Output the (X, Y) coordinate of the center of the cell containing the given text.  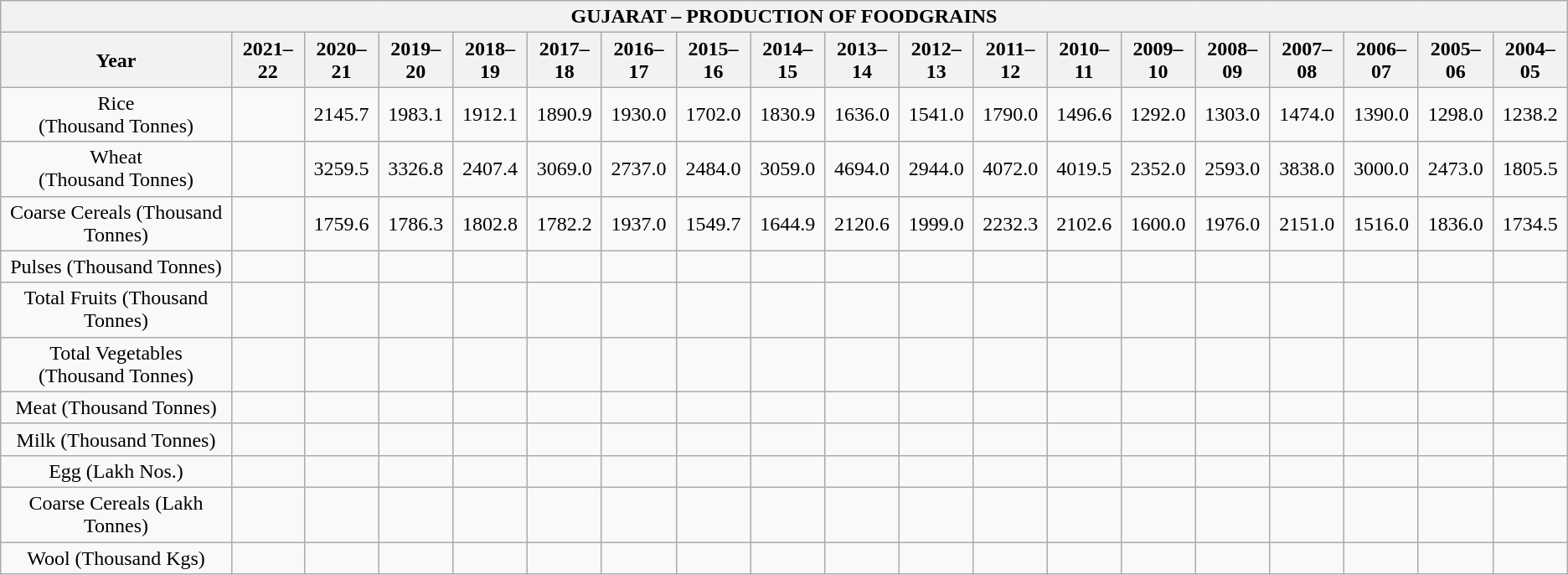
2102.6 (1084, 223)
2010–11 (1084, 60)
2944.0 (936, 169)
2120.6 (863, 223)
2015–16 (714, 60)
1600.0 (1158, 223)
1983.1 (415, 114)
1516.0 (1382, 223)
2012–13 (936, 60)
3838.0 (1307, 169)
2407.4 (491, 169)
1496.6 (1084, 114)
3259.5 (342, 169)
1759.6 (342, 223)
1830.9 (787, 114)
1238.2 (1529, 114)
Meat (Thousand Tonnes) (116, 407)
2232.3 (1010, 223)
1702.0 (714, 114)
Total Fruits (Thousand Tonnes) (116, 310)
1390.0 (1382, 114)
2145.7 (342, 114)
2352.0 (1158, 169)
3069.0 (565, 169)
1790.0 (1010, 114)
Wheat(Thousand Tonnes) (116, 169)
2011–12 (1010, 60)
1636.0 (863, 114)
2005–06 (1456, 60)
1930.0 (638, 114)
1802.8 (491, 223)
2008–09 (1233, 60)
2593.0 (1233, 169)
4072.0 (1010, 169)
2737.0 (638, 169)
3326.8 (415, 169)
1549.7 (714, 223)
Wool (Thousand Kgs) (116, 557)
1786.3 (415, 223)
2020–21 (342, 60)
2018–19 (491, 60)
1976.0 (1233, 223)
2021–22 (268, 60)
Year (116, 60)
Coarse Cereals (Thousand Tonnes) (116, 223)
1298.0 (1456, 114)
2007–08 (1307, 60)
2004–05 (1529, 60)
2017–18 (565, 60)
3059.0 (787, 169)
1541.0 (936, 114)
1890.9 (565, 114)
Rice(Thousand Tonnes) (116, 114)
1734.5 (1529, 223)
1292.0 (1158, 114)
Milk (Thousand Tonnes) (116, 439)
4694.0 (863, 169)
1303.0 (1233, 114)
1999.0 (936, 223)
4019.5 (1084, 169)
1644.9 (787, 223)
Total Vegetables (Thousand Tonnes) (116, 364)
1836.0 (1456, 223)
2019–20 (415, 60)
2151.0 (1307, 223)
2013–14 (863, 60)
2473.0 (1456, 169)
2009–10 (1158, 60)
2016–17 (638, 60)
2484.0 (714, 169)
1912.1 (491, 114)
1937.0 (638, 223)
2014–15 (787, 60)
1782.2 (565, 223)
1474.0 (1307, 114)
Coarse Cereals (Lakh Tonnes) (116, 515)
Egg (Lakh Nos.) (116, 471)
1805.5 (1529, 169)
3000.0 (1382, 169)
Pulses (Thousand Tonnes) (116, 267)
2006–07 (1382, 60)
GUJARAT – PRODUCTION OF FOODGRAINS (784, 17)
